Determine the [X, Y] coordinate at the center of the cell enclosing the given text.  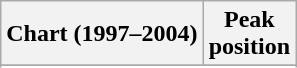
Chart (1997–2004) [102, 34]
Peakposition [249, 34]
